Find where the given text appears and provide that cell's center as (x, y) coordinate. 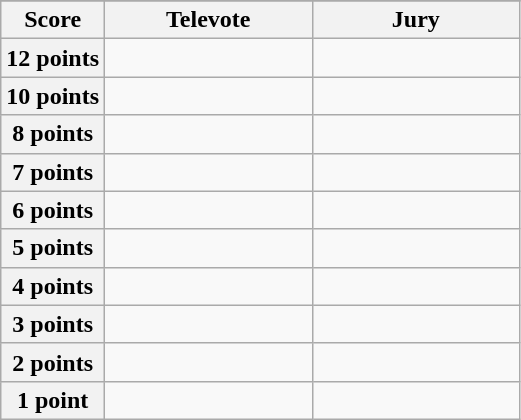
10 points (53, 96)
5 points (53, 248)
4 points (53, 286)
8 points (53, 134)
2 points (53, 362)
6 points (53, 210)
12 points (53, 58)
Jury (416, 20)
7 points (53, 172)
1 point (53, 400)
Score (53, 20)
3 points (53, 324)
Televote (209, 20)
